Output the (x, y) coordinate of the center of the cell containing the given text.  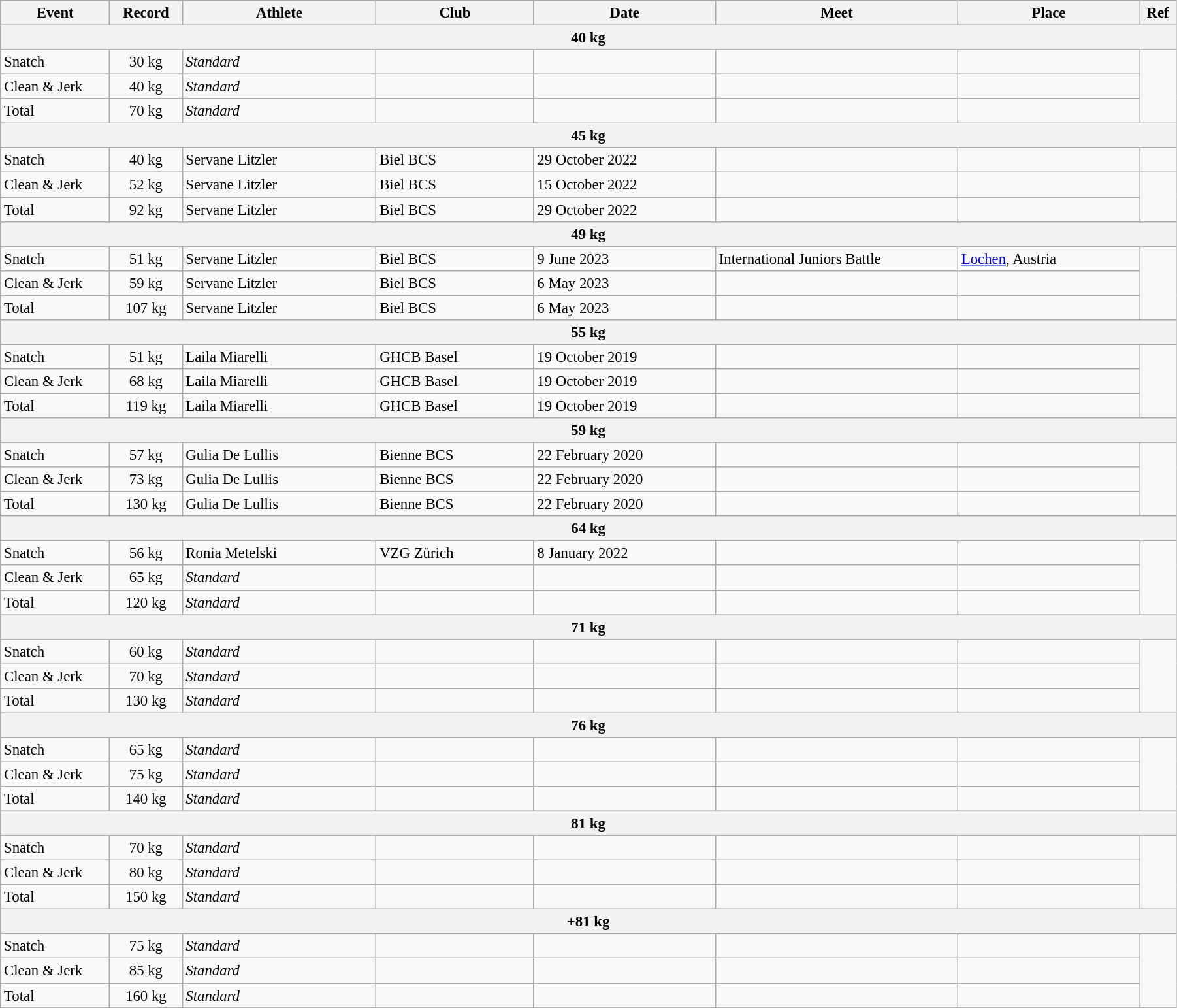
9 June 2023 (624, 259)
Ronia Metelski (280, 553)
57 kg (146, 455)
30 kg (146, 62)
Ref (1158, 13)
160 kg (146, 996)
15 October 2022 (624, 185)
85 kg (146, 971)
119 kg (146, 406)
76 kg (588, 725)
Athlete (280, 13)
140 kg (146, 799)
Date (624, 13)
International Juniors Battle (836, 259)
Place (1048, 13)
Record (146, 13)
81 kg (588, 824)
Lochen, Austria (1048, 259)
150 kg (146, 897)
49 kg (588, 234)
92 kg (146, 210)
45 kg (588, 136)
8 January 2022 (624, 553)
60 kg (146, 651)
+81 kg (588, 922)
Club (455, 13)
71 kg (588, 627)
55 kg (588, 333)
52 kg (146, 185)
107 kg (146, 308)
Meet (836, 13)
68 kg (146, 382)
120 kg (146, 602)
56 kg (146, 553)
80 kg (146, 873)
73 kg (146, 480)
64 kg (588, 528)
Event (55, 13)
VZG Zürich (455, 553)
